Search for the cell housing the specified text and yield its (X, Y) center coordinate. 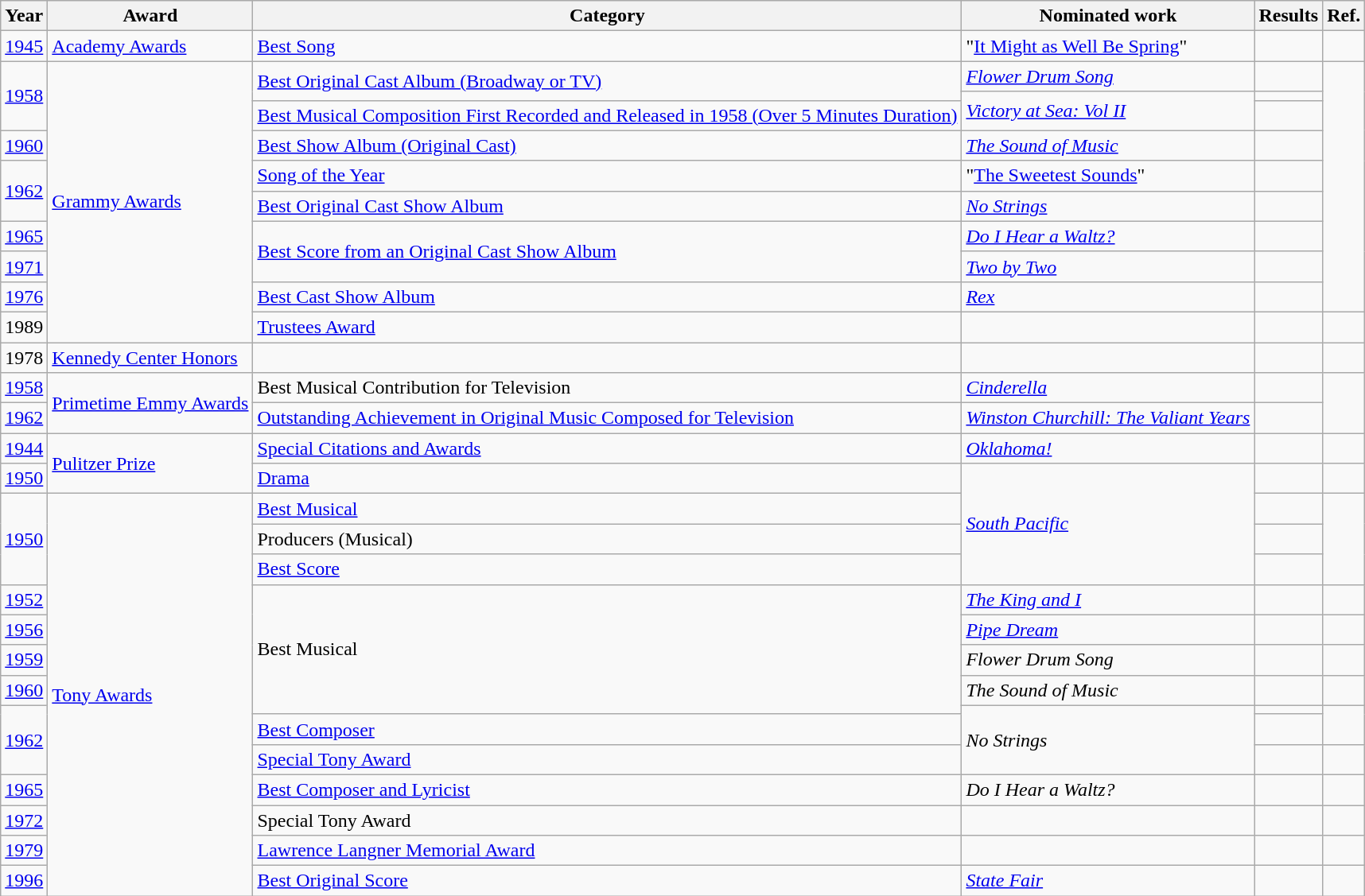
Oklahoma! (1108, 448)
Best Musical Contribution for Television (608, 388)
1996 (24, 881)
1945 (24, 46)
1944 (24, 448)
Best Composer and Lyricist (608, 789)
Special Citations and Awards (608, 448)
Category (608, 16)
"It Might as Well Be Spring" (1108, 46)
1959 (24, 660)
The King and I (1108, 599)
1976 (24, 297)
Best Score from an Original Cast Show Album (608, 251)
1971 (24, 266)
Best Original Cast Show Album (608, 206)
Best Cast Show Album (608, 297)
Rex (1108, 297)
Best Composer (608, 729)
1972 (24, 820)
Best Song (608, 46)
Lawrence Langner Memorial Award (608, 851)
State Fair (1108, 881)
Best Original Score (608, 881)
Academy Awards (150, 46)
1989 (24, 327)
Kennedy Center Honors (150, 357)
Cinderella (1108, 388)
Pipe Dream (1108, 630)
Producers (Musical) (608, 539)
Award (150, 16)
Winston Churchill: The Valiant Years (1108, 418)
Best Show Album (Original Cast) (608, 145)
Best Musical Composition First Recorded and Released in 1958 (Over 5 Minutes Duration) (608, 115)
Song of the Year (608, 176)
Drama (608, 479)
Two by Two (1108, 266)
1956 (24, 630)
Grammy Awards (150, 202)
Trustees Award (608, 327)
Best Score (608, 569)
1979 (24, 851)
Nominated work (1108, 16)
"The Sweetest Sounds" (1108, 176)
Primetime Emmy Awards (150, 403)
Results (1289, 16)
Year (24, 16)
Ref. (1344, 16)
Pulitzer Prize (150, 464)
Outstanding Achievement in Original Music Composed for Television (608, 418)
South Pacific (1108, 524)
Victory at Sea: Vol II (1108, 111)
1952 (24, 599)
Best Original Cast Album (Broadway or TV) (608, 81)
Tony Awards (150, 695)
1978 (24, 357)
